Provide the [x, y] coordinate of the cell's center where the given text is located.  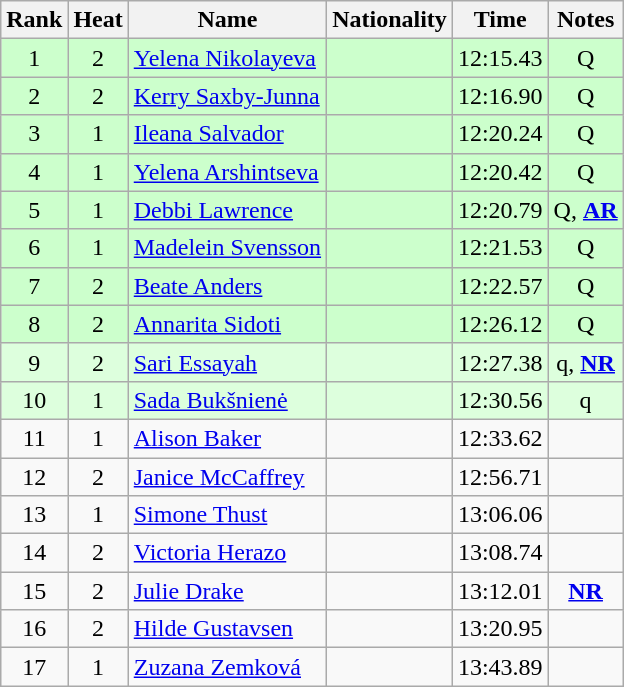
6 [34, 248]
Yelena Arshintseva [227, 172]
Notes [586, 20]
11 [34, 438]
Heat [98, 20]
Zuzana Zemková [227, 667]
12:20.79 [500, 210]
13:08.74 [500, 553]
Rank [34, 20]
Sari Essayah [227, 362]
14 [34, 553]
9 [34, 362]
12:26.12 [500, 324]
Annarita Sidoti [227, 324]
12:22.57 [500, 286]
12:15.43 [500, 58]
15 [34, 591]
12:33.62 [500, 438]
12:56.71 [500, 477]
Simone Thust [227, 515]
Sada Bukšnienė [227, 400]
Q, AR [586, 210]
10 [34, 400]
12:20.24 [500, 134]
Alison Baker [227, 438]
Nationality [390, 20]
4 [34, 172]
13:06.06 [500, 515]
8 [34, 324]
Victoria Herazo [227, 553]
12:27.38 [500, 362]
12 [34, 477]
Madelein Svensson [227, 248]
16 [34, 629]
Janice McCaffrey [227, 477]
13 [34, 515]
12:21.53 [500, 248]
q, NR [586, 362]
12:30.56 [500, 400]
7 [34, 286]
12:20.42 [500, 172]
NR [586, 591]
Julie Drake [227, 591]
17 [34, 667]
5 [34, 210]
Time [500, 20]
Kerry Saxby-Junna [227, 96]
Beate Anders [227, 286]
Ileana Salvador [227, 134]
Name [227, 20]
12:16.90 [500, 96]
Hilde Gustavsen [227, 629]
Debbi Lawrence [227, 210]
Yelena Nikolayeva [227, 58]
3 [34, 134]
q [586, 400]
13:12.01 [500, 591]
13:43.89 [500, 667]
13:20.95 [500, 629]
